Output the (X, Y) coordinate of the center of the cell containing the given text.  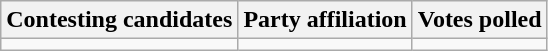
Contesting candidates (120, 20)
Party affiliation (325, 20)
Votes polled (480, 20)
